Determine the [x, y] coordinate at the center of the cell enclosing the given text.  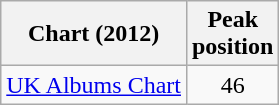
UK Albums Chart [94, 85]
46 [232, 85]
Peakposition [232, 34]
Chart (2012) [94, 34]
